Provide the [X, Y] coordinate of the cell's center where the given text is located.  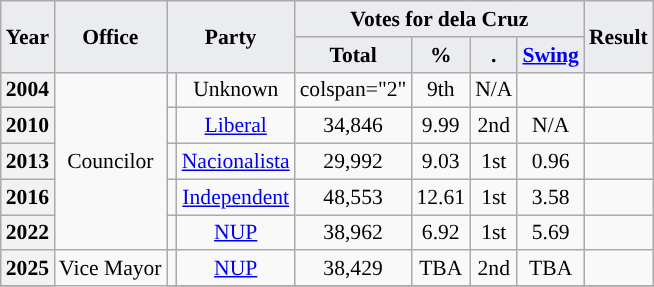
. [494, 55]
9.99 [440, 126]
Nacionalista [236, 162]
Swing [550, 55]
2016 [28, 197]
9.03 [440, 162]
2013 [28, 162]
Year [28, 36]
5.69 [550, 233]
9th [440, 90]
Total [354, 55]
12.61 [440, 197]
2022 [28, 233]
Councilor [110, 161]
0.96 [550, 162]
Vice Mayor [110, 269]
colspan="2" [354, 90]
Result [618, 36]
34,846 [354, 126]
48,553 [354, 197]
2010 [28, 126]
Party [231, 36]
Office [110, 36]
Unknown [236, 90]
29,992 [354, 162]
% [440, 55]
Liberal [236, 126]
6.92 [440, 233]
38,429 [354, 269]
2025 [28, 269]
3.58 [550, 197]
Votes for dela Cruz [440, 19]
2004 [28, 90]
Independent [236, 197]
38,962 [354, 233]
